Return [x, y] of the center of cell containing provided text 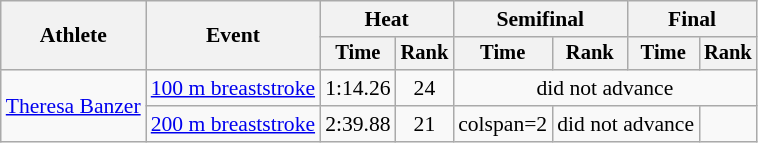
Athlete [74, 36]
colspan=2 [502, 124]
1:14.26 [358, 88]
Final [692, 19]
Event [233, 36]
2:39.88 [358, 124]
100 m breaststroke [233, 88]
21 [425, 124]
24 [425, 88]
Semifinal [540, 19]
Theresa Banzer [74, 106]
200 m breaststroke [233, 124]
Heat [386, 19]
